Detect which cell encompasses the target text, then output its (x, y) center coordinate. 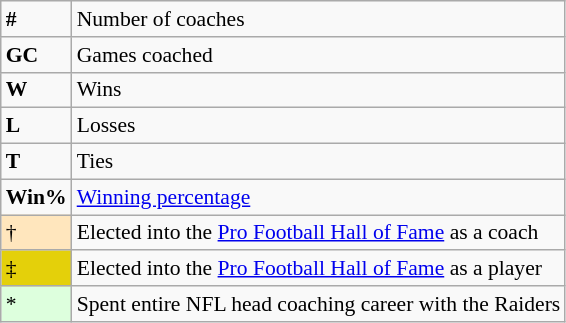
Number of coaches (319, 19)
Elected into the Pro Football Hall of Fame as a coach (319, 233)
Wins (319, 90)
Elected into the Pro Football Hall of Fame as a player (319, 269)
Games coached (319, 55)
W (36, 90)
# (36, 19)
GC (36, 55)
Losses (319, 126)
‡ (36, 269)
† (36, 233)
Spent entire NFL head coaching career with the Raiders (319, 304)
* (36, 304)
T (36, 162)
L (36, 126)
Ties (319, 162)
Win% (36, 197)
Winning percentage (319, 197)
